Scan for the cell matching the given text and deliver its (x, y) coordinate at center. 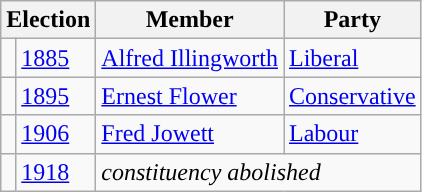
Conservative (353, 96)
1885 (56, 58)
Fred Jowett (190, 134)
Ernest Flower (190, 96)
Labour (353, 134)
Party (353, 20)
1906 (56, 134)
constituency abolished (258, 172)
Alfred Illingworth (190, 58)
1918 (56, 172)
Member (190, 20)
1895 (56, 96)
Election (48, 20)
Liberal (353, 58)
